Pinpoint the cell where the given text exists, returning its (x, y) midpoint coordinate. 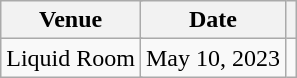
Venue (71, 20)
Date (212, 20)
Liquid Room (71, 58)
May 10, 2023 (212, 58)
